Search for the cell housing the specified text and yield its [X, Y] center coordinate. 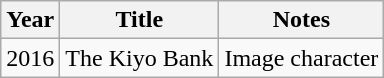
Image character [302, 58]
2016 [30, 58]
The Kiyo Bank [140, 58]
Year [30, 20]
Title [140, 20]
Notes [302, 20]
